Scan for the cell matching the given text and deliver its (X, Y) coordinate at center. 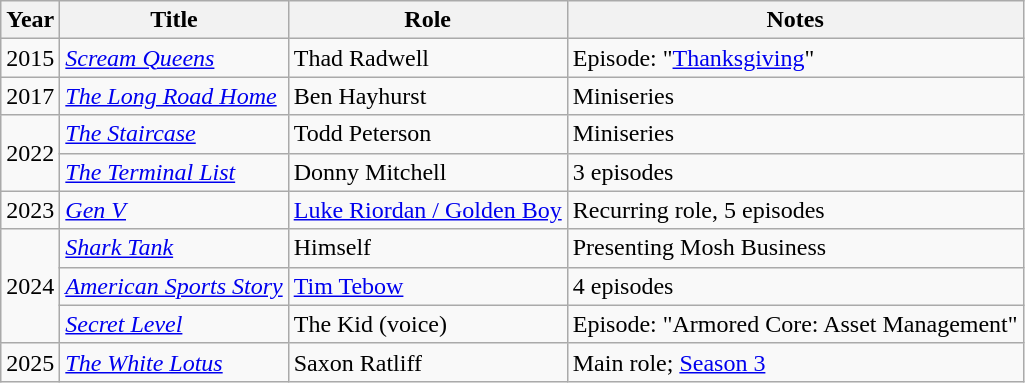
The White Lotus (174, 362)
Role (428, 20)
2023 (30, 210)
Main role; Season 3 (795, 362)
3 episodes (795, 172)
Secret Level (174, 324)
Notes (795, 20)
Episode: "Armored Core: Asset Management" (795, 324)
Donny Mitchell (428, 172)
2024 (30, 286)
Himself (428, 248)
Ben Hayhurst (428, 96)
Episode: "Thanksgiving" (795, 58)
2015 (30, 58)
Gen V (174, 210)
4 episodes (795, 286)
The Terminal List (174, 172)
The Kid (voice) (428, 324)
Tim Tebow (428, 286)
Thad Radwell (428, 58)
Title (174, 20)
Year (30, 20)
Luke Riordan / Golden Boy (428, 210)
Presenting Mosh Business (795, 248)
Recurring role, 5 episodes (795, 210)
Saxon Ratliff (428, 362)
2025 (30, 362)
The Long Road Home (174, 96)
Scream Queens (174, 58)
American Sports Story (174, 286)
2022 (30, 153)
Shark Tank (174, 248)
Todd Peterson (428, 134)
2017 (30, 96)
The Staircase (174, 134)
